Return the [x, y] coordinate for the center point of the cell that contains the specified text.  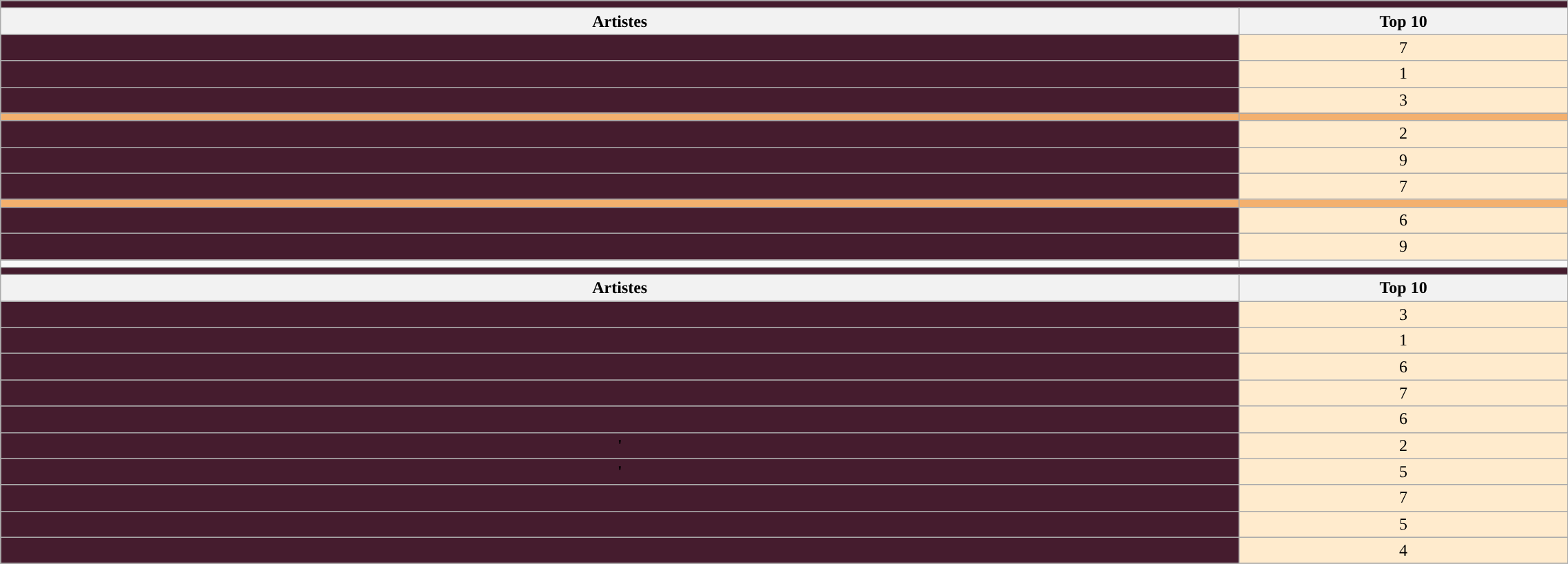
4 [1403, 550]
